For the text-containing cell, return its midpoint in [X, Y] coordinate format. 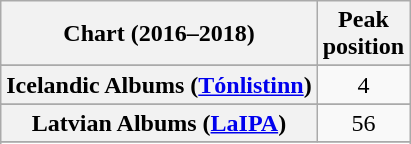
Latvian Albums (LaIPA) [159, 123]
4 [363, 85]
Chart (2016–2018) [159, 34]
Peakposition [363, 34]
56 [363, 123]
Icelandic Albums (Tónlistinn) [159, 85]
